Return (X, Y) of the center of cell containing provided text 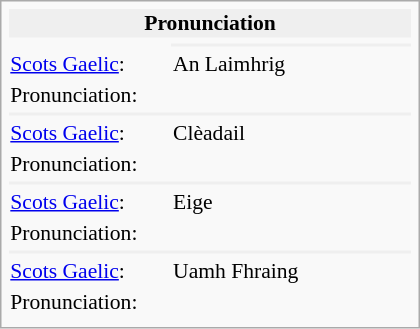
Eige (292, 201)
An Laimhrig (292, 63)
Uamh Fhraing (292, 270)
Clèadail (292, 132)
Pronunciation (210, 23)
